Locate the cell with the specified text and output its (X, Y) center coordinate. 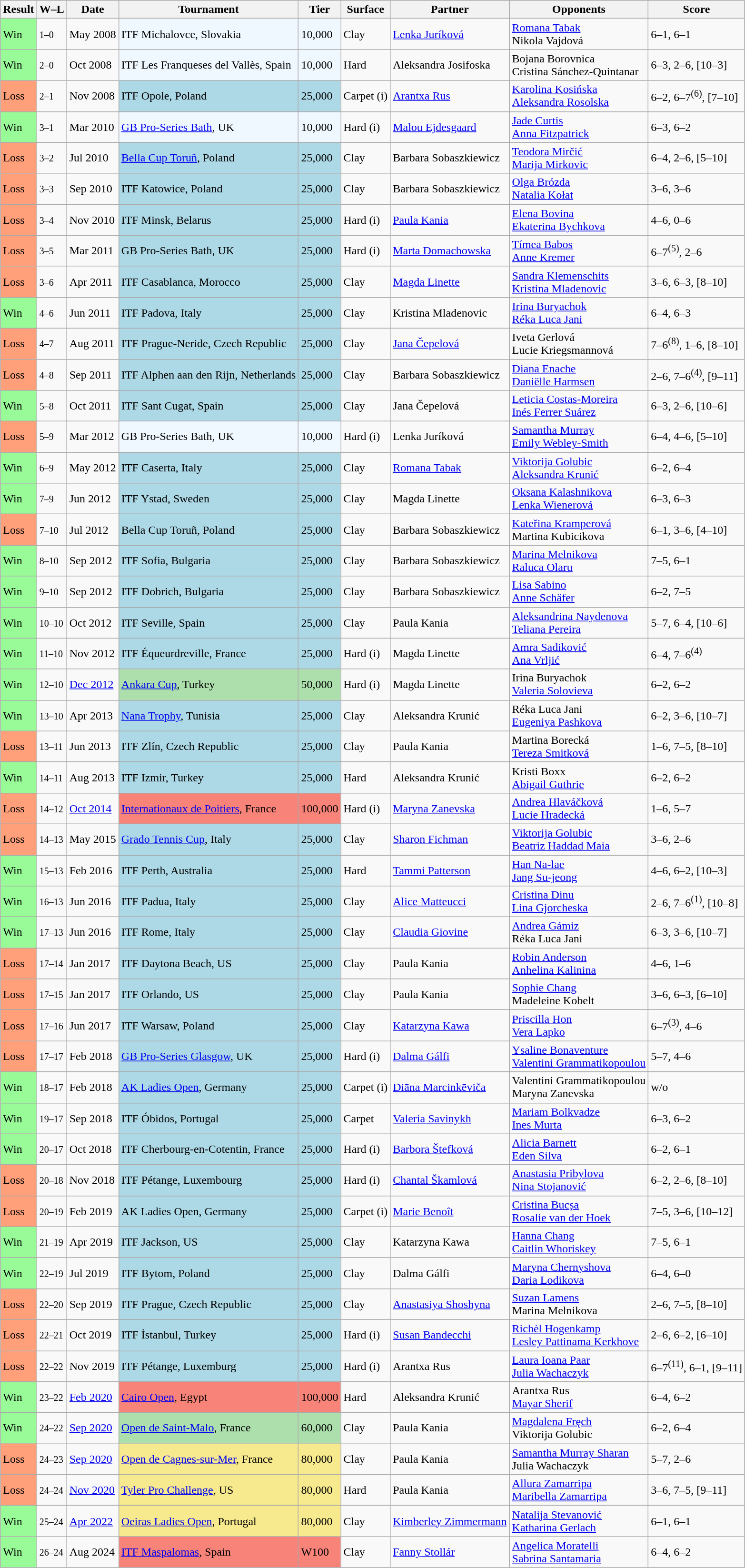
Kristina Mladenovic (450, 312)
18–17 (51, 1088)
4–6 (51, 312)
12–10 (51, 685)
May 2008 (92, 34)
Nov 2018 (92, 1180)
Jade Curtis Anna Fitzpatrick (579, 127)
7–9 (51, 499)
Jun 2013 (92, 747)
3–3 (51, 189)
Jun 2012 (92, 499)
ITF Équeurdreville, France (209, 653)
16–13 (51, 902)
Magdalena Fręch Viktorija Golubic (579, 1428)
6–3, 2–6, [10–6] (697, 406)
Open de Cagnes-sur-Mer, France (209, 1459)
Tammi Patterson (450, 870)
Sep 2010 (92, 189)
Feb 2020 (92, 1397)
Fanny Stollár (450, 1552)
Suzan Lamens Marina Melnikova (579, 1304)
Han Na-lae Jang Su-jeong (579, 870)
21–19 (51, 1242)
Aleksandrina Naydenova Teliana Pereira (579, 623)
3–6, 3–6 (697, 189)
ITF Prague-Neride, Czech Republic (209, 344)
Réka Luca Jani Eugeniya Pashkova (579, 715)
Kateřina Kramperová Martina Kubicikova (579, 529)
Leticia Costas-Moreira Inés Ferrer Suárez (579, 406)
Cristina Dinu Lina Gjorcheska (579, 902)
Barbora Štefková (450, 1149)
Romana Tabak (450, 468)
ITF Bytom, Poland (209, 1273)
Nov 2019 (92, 1366)
Apr 2011 (92, 282)
6–3, 6–3 (697, 499)
25–24 (51, 1521)
Partner (450, 10)
ITF Padua, Italy (209, 902)
13–10 (51, 715)
Aleksandra Josifoska (450, 65)
ITF Rome, Italy (209, 932)
Anastasia Pribylova Nina Stojanović (579, 1180)
Alice Matteucci (450, 902)
Valeria Savinykh (450, 1118)
6–4, 4–6, [5–10] (697, 437)
Samantha Murray Emily Webley-Smith (579, 437)
Alicia Barnett Eden Silva (579, 1149)
Samantha Murray Sharan Julia Wachaczyk (579, 1459)
3–1 (51, 127)
11–10 (51, 653)
23–22 (51, 1397)
Richèl Hogenkamp Lesley Pattinama Kerkhove (579, 1335)
Martina Borecká Tereza Smitková (579, 747)
Dec 2012 (92, 685)
5–7, 6–4, [10–6] (697, 623)
ITF Minsk, Belarus (209, 220)
2–6, 6–2, [6–10] (697, 1335)
Irina Buryachok Réka Luca Jani (579, 312)
3–2 (51, 158)
Score (697, 10)
Mar 2010 (92, 127)
24–22 (51, 1428)
Sep 2019 (92, 1304)
6–4, 6–0 (697, 1273)
ITF Orlando, US (209, 994)
Oct 2014 (92, 809)
Oct 2008 (92, 65)
22–19 (51, 1273)
Jun 2011 (92, 312)
Cristina Bucșa Rosalie van der Hoek (579, 1211)
Apr 2022 (92, 1521)
Tímea Babos Anne Kremer (579, 250)
Iveta Gerlová Lucie Kriegsmannová (579, 344)
ITF Óbidos, Portugal (209, 1118)
17–17 (51, 1056)
24–23 (51, 1459)
Amra Sadiković Ana Vrljić (579, 653)
Nana Trophy, Tunisia (209, 715)
Nov 2020 (92, 1490)
Feb 2016 (92, 870)
Open de Saint-Malo, France (209, 1428)
Grado Tennis Cup, Italy (209, 839)
15–13 (51, 870)
14–11 (51, 777)
6–7(3), 4–6 (697, 1026)
Aug 2013 (92, 777)
Viktorija Golubic Aleksandra Krunić (579, 468)
Jul 2010 (92, 158)
22–20 (51, 1304)
Sophie Chang Madeleine Kobelt (579, 994)
Feb 2019 (92, 1211)
Diana Enache Daniëlle Harmsen (579, 374)
Ysaline Bonaventure Valentini Grammatikopoulou (579, 1056)
Romana Tabak Nikola Vajdová (579, 34)
Oct 2011 (92, 406)
ITF Pétange, Luxemburg (209, 1366)
17–16 (51, 1026)
2–1 (51, 96)
Bojana Borovnica Cristina Sánchez-Quintanar (579, 65)
1–6, 7–5, [8–10] (697, 747)
Diāna Marcinkēviča (450, 1088)
Nov 2012 (92, 653)
Valentini Grammatikopoulou Maryna Zanevska (579, 1088)
24–24 (51, 1490)
Robin Anderson Anhelina Kalinina (579, 964)
Priscilla Hon Vera Lapko (579, 1026)
3–6, 7–5, [9–11] (697, 1490)
6–1, 3–6, [4–10] (697, 529)
6–2, 3–6, [10–7] (697, 715)
Mar 2011 (92, 250)
Nov 2010 (92, 220)
ITF İstanbul, Turkey (209, 1335)
14–12 (51, 809)
Tournament (209, 10)
ITF Sofia, Bulgaria (209, 561)
Elena Bovina Ekaterina Bychkova (579, 220)
Aug 2011 (92, 344)
W100 (320, 1552)
Maryna Zanevska (450, 809)
60,000 (320, 1428)
ITF Padova, Italy (209, 312)
6–4, 7–6(4) (697, 653)
Andrea Gámiz Réka Luca Jani (579, 932)
Marina Melnikova Raluca Olaru (579, 561)
17–15 (51, 994)
3–6 (51, 282)
ITF Prague, Czech Republic (209, 1304)
17–14 (51, 964)
13–11 (51, 747)
5–8 (51, 406)
1–6, 5–7 (697, 809)
3–6, 2–6 (697, 839)
22–21 (51, 1335)
Natalija Stevanović Katharina Gerlach (579, 1521)
Apr 2019 (92, 1242)
3–4 (51, 220)
6–3, 2–6, [10–3] (697, 65)
Chantal Škamlová (450, 1180)
Jul 2012 (92, 529)
Irina Buryachok Valeria Solovieva (579, 685)
Oct 2019 (92, 1335)
50,000 (320, 685)
Apr 2013 (92, 715)
ITF Perth, Australia (209, 870)
6–2, 6–7(6), [7–10] (697, 96)
Anastasiya Shoshyna (450, 1304)
22–22 (51, 1366)
w/o (697, 1088)
2–6, 7–6(1), [10–8] (697, 902)
ITF Alphen aan den Rijn, Netherlands (209, 374)
Opponents (579, 10)
10–10 (51, 623)
Karolina Kosińska Aleksandra Rosolska (579, 96)
ITF Caserta, Italy (209, 468)
Malou Ejdesgaard (450, 127)
Tier (320, 10)
ITF Pétange, Luxembourg (209, 1180)
ITF Izmir, Turkey (209, 777)
Result (19, 10)
Laura Ioana Paar Julia Wachaczyk (579, 1366)
ITF Seville, Spain (209, 623)
2–6, 7–6(4), [9–11] (697, 374)
8–10 (51, 561)
Teodora Mirčić Marija Mirkovic (579, 158)
Ankara Cup, Turkey (209, 685)
3–6, 6–3, [8–10] (697, 282)
19–17 (51, 1118)
Oct 2012 (92, 623)
Oct 2018 (92, 1149)
7–5, 3–6, [10–12] (697, 1211)
6–7(11), 6–1, [9–11] (697, 1366)
Andrea Hlaváčková Lucie Hradecká (579, 809)
ITF Ystad, Sweden (209, 499)
6–2, 6–1 (697, 1149)
May 2015 (92, 839)
Surface (366, 10)
ITF Zlín, Czech Republic (209, 747)
17–13 (51, 932)
6–2, 7–5 (697, 591)
Arantxa Rus Mayar Sherif (579, 1397)
Maryna Chernyshova Daria Lodikova (579, 1273)
Hanna Chang Caitlin Whoriskey (579, 1242)
26–24 (51, 1552)
Mariam Bolkvadze Ines Murta (579, 1118)
5–9 (51, 437)
ITF Casablanca, Morocco (209, 282)
14–13 (51, 839)
6–3, 3–6, [10–7] (697, 932)
GB Pro-Series Glasgow, UK (209, 1056)
ITF Opole, Poland (209, 96)
Angelica Moratelli Sabrina Santamaria (579, 1552)
7–10 (51, 529)
Claudia Giovine (450, 932)
7–6(8), 1–6, [8–10] (697, 344)
Nov 2008 (92, 96)
3–5 (51, 250)
1–0 (51, 34)
Sep 2011 (92, 374)
Marie Benoît (450, 1211)
3–6, 6–3, [6–10] (697, 994)
Oksana Kalashnikova Lenka Wienerová (579, 499)
6–4, 2–6, [5–10] (697, 158)
Aug 2024 (92, 1552)
Allura Zamarripa Maribella Zamarripa (579, 1490)
9–10 (51, 591)
4–7 (51, 344)
6–7(5), 2–6 (697, 250)
4–6, 6–2, [10–3] (697, 870)
Tyler Pro Challenge, US (209, 1490)
May 2012 (92, 468)
Sharon Fichman (450, 839)
ITF Jackson, US (209, 1242)
6–2, 2–6, [8–10] (697, 1180)
4–6, 0–6 (697, 220)
4–6, 1–6 (697, 964)
Susan Bandecchi (450, 1335)
6–4, 6–3 (697, 312)
5–7, 4–6 (697, 1056)
Viktorija Golubic Beatriz Haddad Maia (579, 839)
Oeiras Ladies Open, Portugal (209, 1521)
Sandra Klemenschits Kristina Mladenovic (579, 282)
Olga Brózda Natalia Kołat (579, 189)
ITF Michalovce, Slovakia (209, 34)
Date (92, 10)
ITF Daytona Beach, US (209, 964)
ITF Warsaw, Poland (209, 1026)
ITF Cherbourg-en-Cotentin, France (209, 1149)
Marta Domachowska (450, 250)
Lisa Sabino Anne Schäfer (579, 591)
5–7, 2–6 (697, 1459)
20–19 (51, 1211)
20–17 (51, 1149)
2–0 (51, 65)
Internationaux de Poitiers, France (209, 809)
ITF Sant Cugat, Spain (209, 406)
Carpet (366, 1118)
4–8 (51, 374)
W–L (51, 10)
Cairo Open, Egypt (209, 1397)
Sep 2018 (92, 1118)
Jun 2017 (92, 1026)
ITF Les Franqueses del Vallès, Spain (209, 65)
ITF Katowice, Poland (209, 189)
Jul 2019 (92, 1273)
6–9 (51, 468)
ITF Maspalomas, Spain (209, 1552)
Kimberley Zimmermann (450, 1521)
ITF Dobrich, Bulgaria (209, 591)
2–6, 7–5, [8–10] (697, 1304)
Kristi Boxx Abigail Guthrie (579, 777)
Mar 2012 (92, 437)
20–18 (51, 1180)
